Identify which cell holds the provided text, then report its [x, y] central coordinate. 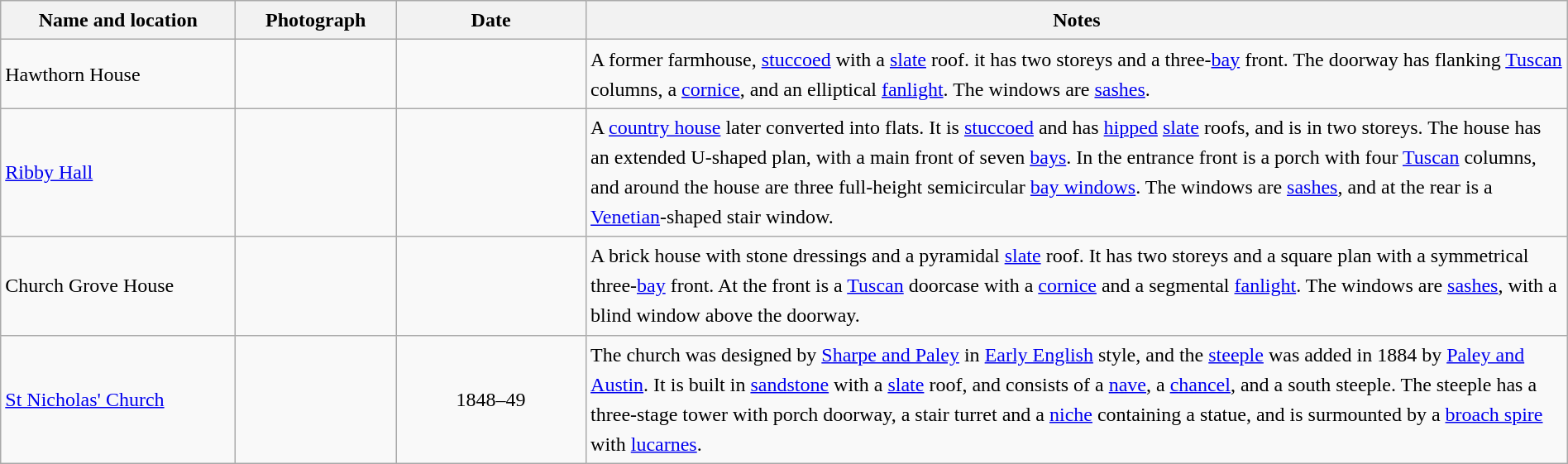
Date [491, 20]
Photograph [316, 20]
Church Grove House [118, 286]
Name and location [118, 20]
Hawthorn House [118, 74]
1848–49 [491, 399]
Notes [1077, 20]
Ribby Hall [118, 172]
St Nicholas' Church [118, 399]
